For the text-containing cell, return its midpoint in (x, y) coordinate format. 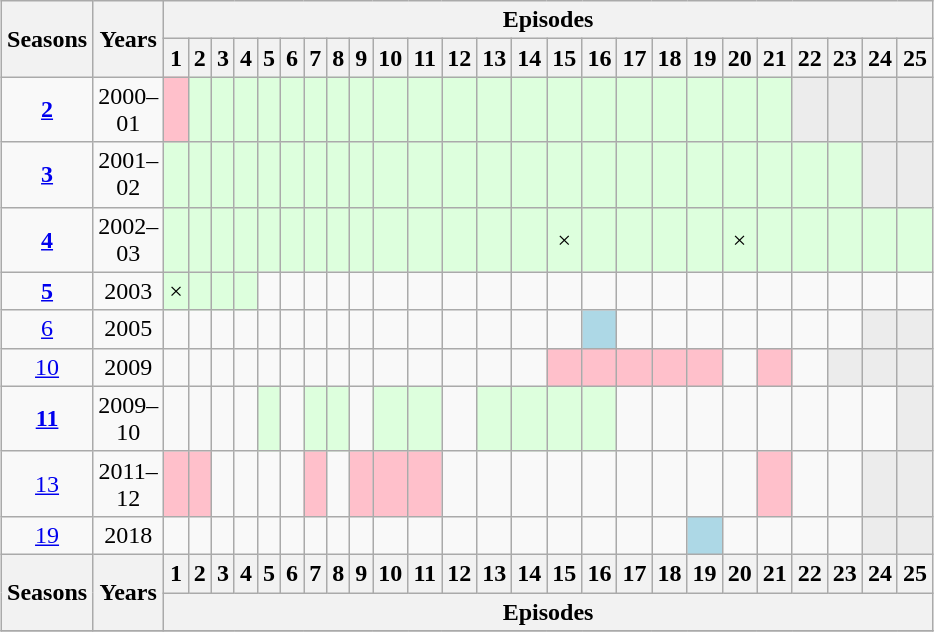
2009–10 (128, 418)
2011–12 (128, 484)
2001–02 (128, 174)
2018 (128, 535)
2000–01 (128, 110)
2003 (128, 291)
2005 (128, 329)
2002–03 (128, 240)
2009 (128, 367)
